Output the (x, y) coordinate of the center of the cell containing the given text.  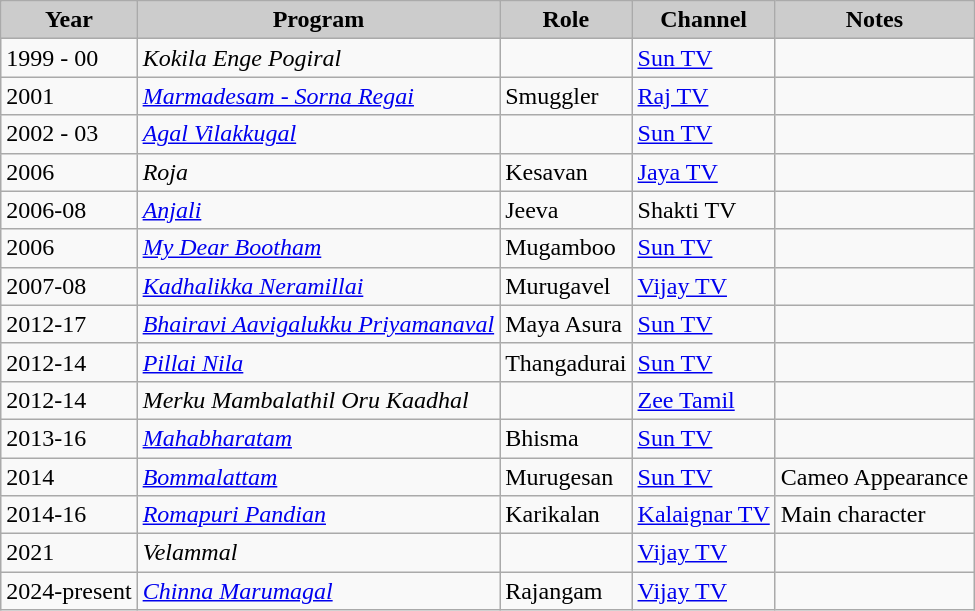
Anjali (318, 210)
Notes (874, 20)
Zee Tamil (704, 400)
Shakti TV (704, 210)
Year (69, 20)
Maya Asura (566, 324)
Jeeva (566, 210)
2014 (69, 477)
Kalaignar TV (704, 515)
Jaya TV (704, 172)
Pillai Nila (318, 362)
Roja (318, 172)
Bhairavi Aavigalukku Priyamanaval (318, 324)
Kadhalikka Neramillai (318, 286)
2013-16 (69, 438)
Mahabharatam (318, 438)
Agal Vilakkugal (318, 134)
Cameo Appearance (874, 477)
Smuggler (566, 96)
Murugavel (566, 286)
Karikalan (566, 515)
Mugamboo (566, 248)
Bommalattam (318, 477)
2001 (69, 96)
2007-08 (69, 286)
Main character (874, 515)
1999 - 00 (69, 58)
Chinna Marumagal (318, 591)
Kokila Enge Pogiral (318, 58)
Thangadurai (566, 362)
Program (318, 20)
Romapuri Pandian (318, 515)
2021 (69, 553)
Velammal (318, 553)
Kesavan (566, 172)
My Dear Bootham (318, 248)
2012-17 (69, 324)
Bhisma (566, 438)
Marmadesam - Sorna Regai (318, 96)
2024-present (69, 591)
Rajangam (566, 591)
Merku Mambalathil Oru Kaadhal (318, 400)
Murugesan (566, 477)
Role (566, 20)
2002 - 03 (69, 134)
2014-16 (69, 515)
Channel (704, 20)
2006-08 (69, 210)
Raj TV (704, 96)
